For the text-containing cell, return its midpoint in (X, Y) coordinate format. 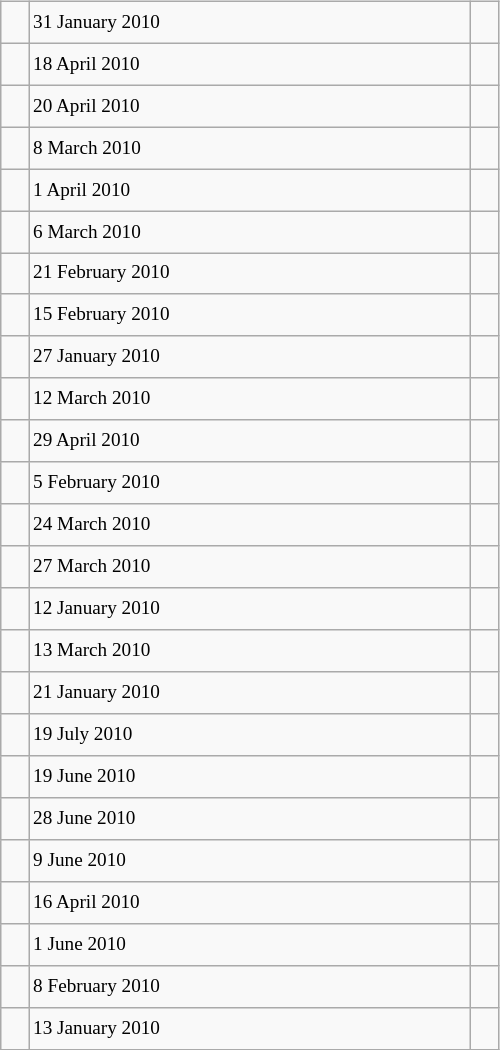
20 April 2010 (249, 106)
9 June 2010 (249, 861)
8 March 2010 (249, 148)
15 February 2010 (249, 315)
27 January 2010 (249, 357)
27 March 2010 (249, 567)
19 June 2010 (249, 777)
29 April 2010 (249, 441)
19 July 2010 (249, 735)
5 February 2010 (249, 483)
21 January 2010 (249, 693)
28 June 2010 (249, 819)
13 March 2010 (249, 651)
18 April 2010 (249, 64)
24 March 2010 (249, 525)
1 June 2010 (249, 944)
6 March 2010 (249, 232)
1 April 2010 (249, 190)
16 April 2010 (249, 902)
8 February 2010 (249, 986)
12 March 2010 (249, 399)
13 January 2010 (249, 1028)
21 February 2010 (249, 274)
12 January 2010 (249, 609)
31 January 2010 (249, 22)
